Locate the cell with the specified text and output its [x, y] center coordinate. 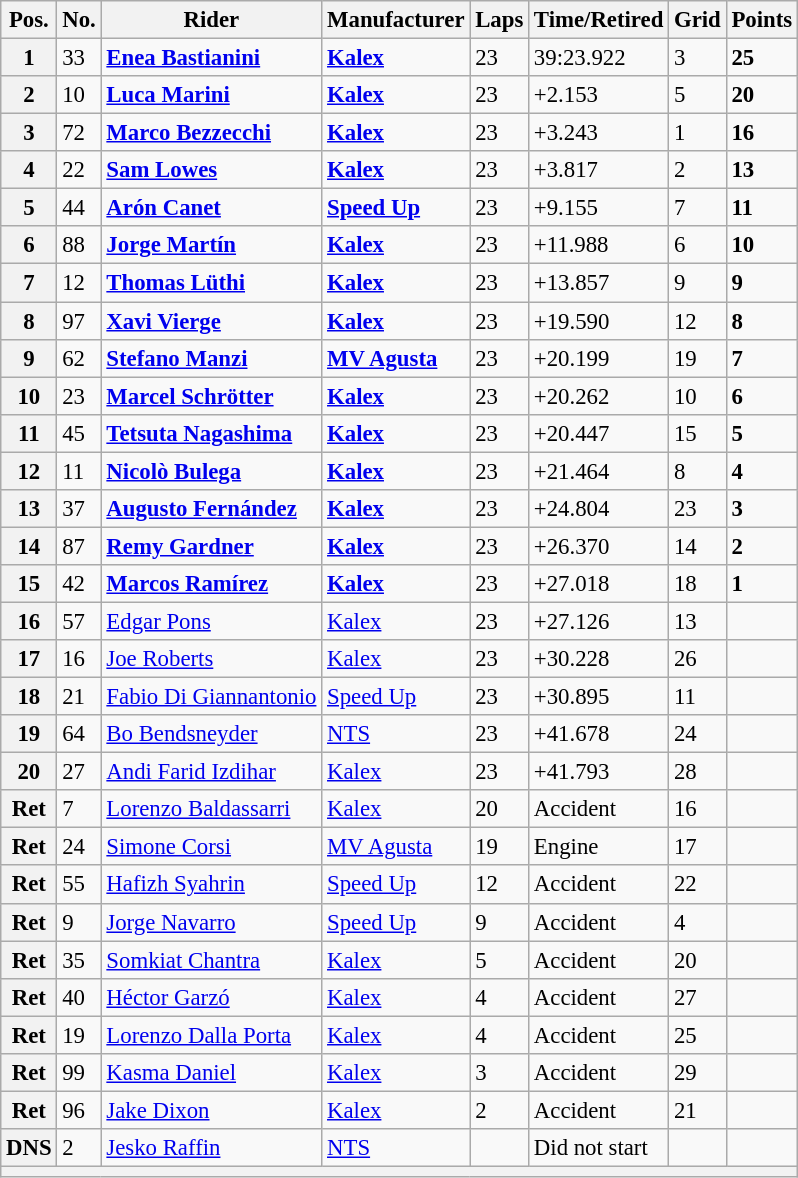
42 [79, 584]
Stefano Manzi [212, 358]
Jesko Raffin [212, 1148]
Marcos Ramírez [212, 584]
Grid [698, 20]
+11.988 [599, 245]
Jorge Navarro [212, 922]
DNS [29, 1148]
57 [79, 621]
+27.018 [599, 584]
Fabio Di Giannantonio [212, 697]
35 [79, 960]
Nicolò Bulega [212, 471]
Somkiat Chantra [212, 960]
+2.153 [599, 95]
+27.126 [599, 621]
+9.155 [599, 208]
+24.804 [599, 509]
64 [79, 734]
Bo Bendsneyder [212, 734]
+30.895 [599, 697]
Andi Farid Izdihar [212, 772]
37 [79, 509]
+20.199 [599, 358]
26 [698, 659]
Lorenzo Dalla Porta [212, 1035]
Engine [599, 847]
33 [79, 58]
+26.370 [599, 546]
Did not start [599, 1148]
Jake Dixon [212, 1110]
45 [79, 433]
Manufacturer [396, 20]
Remy Gardner [212, 546]
+20.262 [599, 396]
Jorge Martín [212, 245]
88 [79, 245]
Thomas Lüthi [212, 283]
72 [79, 133]
Héctor Garzó [212, 997]
40 [79, 997]
Simone Corsi [212, 847]
Points [762, 20]
+3.243 [599, 133]
Tetsuta Nagashima [212, 433]
Arón Canet [212, 208]
Xavi Vierge [212, 321]
Laps [500, 20]
Augusto Fernández [212, 509]
+3.817 [599, 170]
96 [79, 1110]
+30.228 [599, 659]
29 [698, 1073]
+19.590 [599, 321]
Rider [212, 20]
39:23.922 [599, 58]
Pos. [29, 20]
No. [79, 20]
Luca Marini [212, 95]
Enea Bastianini [212, 58]
+20.447 [599, 433]
28 [698, 772]
99 [79, 1073]
Joe Roberts [212, 659]
Marcel Schrötter [212, 396]
44 [79, 208]
97 [79, 321]
62 [79, 358]
Edgar Pons [212, 621]
87 [79, 546]
Hafizh Syahrin [212, 885]
+21.464 [599, 471]
+13.857 [599, 283]
Sam Lowes [212, 170]
+41.678 [599, 734]
Lorenzo Baldassarri [212, 809]
+41.793 [599, 772]
Kasma Daniel [212, 1073]
55 [79, 885]
Time/Retired [599, 20]
Marco Bezzecchi [212, 133]
